Scan for the cell matching the given text and deliver its [X, Y] coordinate at center. 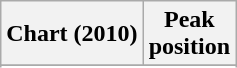
Chart (2010) [72, 34]
Peakposition [189, 34]
